Pinpoint the cell where the given text exists, returning its [x, y] midpoint coordinate. 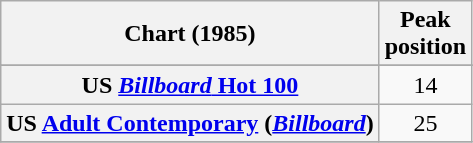
25 [425, 123]
Peakposition [425, 34]
14 [425, 85]
US Adult Contemporary (Billboard) [190, 123]
US Billboard Hot 100 [190, 85]
Chart (1985) [190, 34]
